Detect which cell encompasses the target text, then output its [x, y] center coordinate. 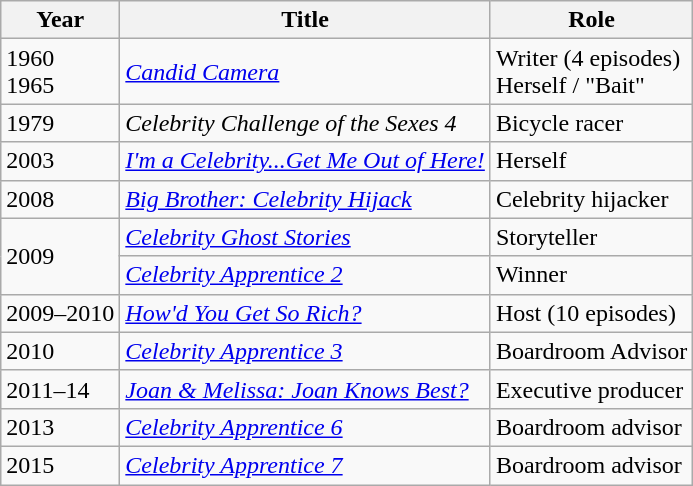
Candid Camera [306, 72]
2003 [60, 161]
1979 [60, 123]
2010 [60, 351]
Storyteller [591, 237]
Joan & Melissa: Joan Knows Best? [306, 389]
Host (10 episodes) [591, 313]
Herself [591, 161]
Bicycle racer [591, 123]
2013 [60, 427]
Year [60, 20]
Celebrity Apprentice 7 [306, 465]
2008 [60, 199]
Celebrity Apprentice 2 [306, 275]
Writer (4 episodes)Herself / "Bait" [591, 72]
Celebrity Apprentice 3 [306, 351]
Winner [591, 275]
2009–2010 [60, 313]
Celebrity Apprentice 6 [306, 427]
How'd You Get So Rich? [306, 313]
19601965 [60, 72]
Executive producer [591, 389]
Celebrity Challenge of the Sexes 4 [306, 123]
Boardroom Advisor [591, 351]
I'm a Celebrity...Get Me Out of Here! [306, 161]
Title [306, 20]
Celebrity hijacker [591, 199]
2009 [60, 256]
Big Brother: Celebrity Hijack [306, 199]
2011–14 [60, 389]
Celebrity Ghost Stories [306, 237]
Role [591, 20]
2015 [60, 465]
